From the cell containing the given text, extract its center point as (X, Y) coordinate. 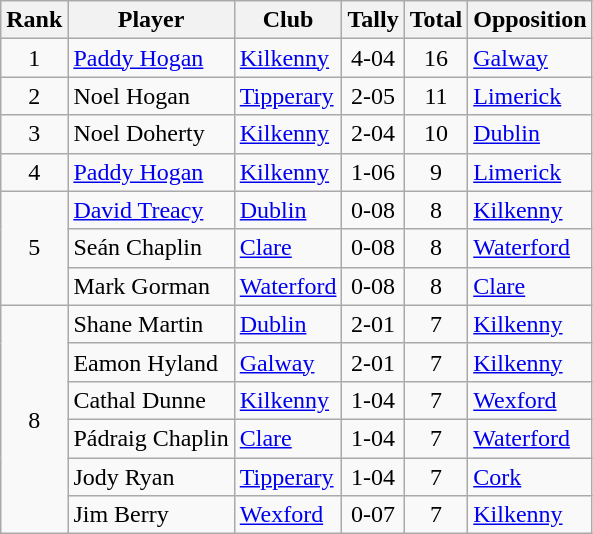
Pádraig Chaplin (151, 438)
4-04 (373, 58)
Eamon Hyland (151, 362)
Cathal Dunne (151, 400)
5 (34, 248)
Mark Gorman (151, 286)
Player (151, 20)
Jody Ryan (151, 477)
2 (34, 96)
Noel Doherty (151, 134)
1 (34, 58)
0-07 (373, 515)
Club (288, 20)
4 (34, 172)
Seán Chaplin (151, 248)
2-04 (373, 134)
David Treacy (151, 210)
Opposition (530, 20)
10 (436, 134)
9 (436, 172)
Cork (530, 477)
1-06 (373, 172)
Jim Berry (151, 515)
11 (436, 96)
Rank (34, 20)
Tally (373, 20)
2-05 (373, 96)
3 (34, 134)
Total (436, 20)
Noel Hogan (151, 96)
Shane Martin (151, 324)
16 (436, 58)
